From the cell containing the given text, extract its center point as (X, Y) coordinate. 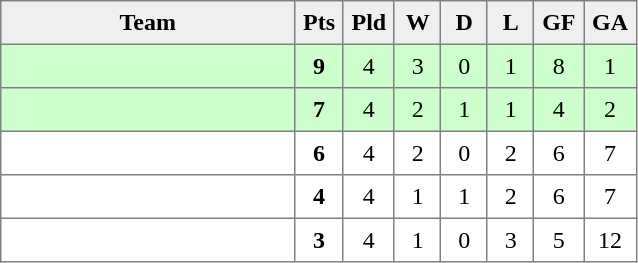
5 (559, 240)
8 (559, 66)
D (464, 23)
L (510, 23)
GA (610, 23)
12 (610, 240)
Pts (319, 23)
GF (559, 23)
Pld (368, 23)
W (417, 23)
9 (319, 66)
Team (148, 23)
